Determine the [X, Y] coordinate at the center of the cell enclosing the given text.  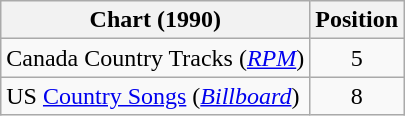
8 [357, 96]
5 [357, 58]
Position [357, 20]
Canada Country Tracks (RPM) [156, 58]
Chart (1990) [156, 20]
US Country Songs (Billboard) [156, 96]
